Extract the (x, y) coordinate from the center of the cell holding the provided text.  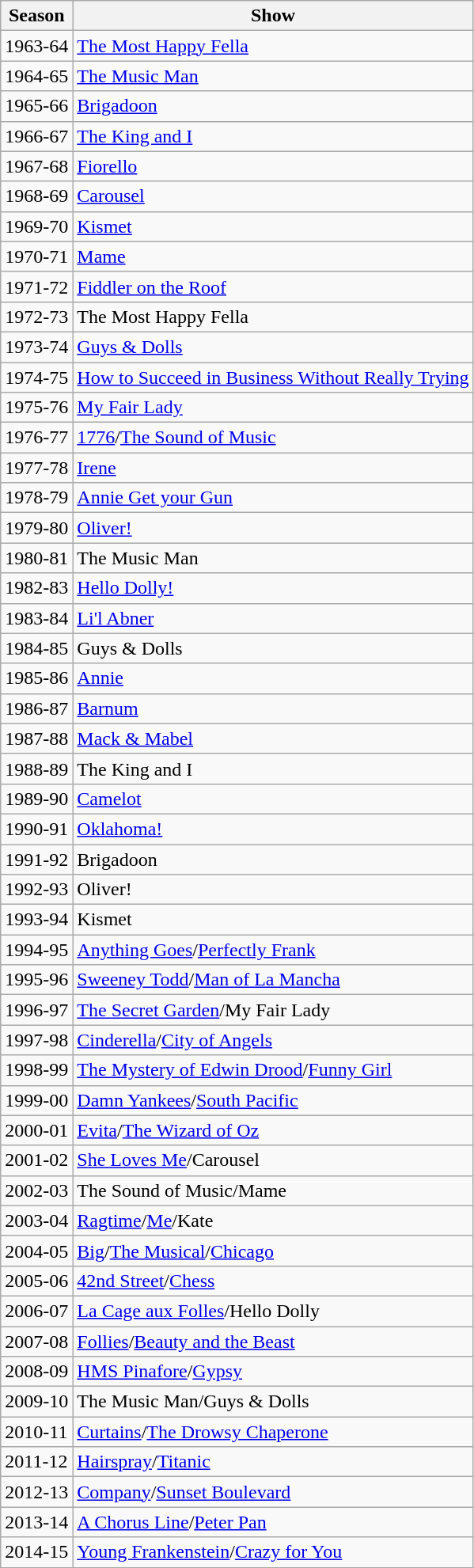
Hairspray/Titanic (273, 1462)
2000-01 (36, 1130)
Curtains/The Drowsy Chaperone (273, 1432)
Sweeney Todd/Man of La Mancha (273, 980)
How to Succeed in Business Without Really Trying (273, 378)
2002-03 (36, 1190)
1994-95 (36, 950)
Barnum (273, 708)
2006-07 (36, 1311)
Fiorello (273, 166)
Young Frankenstein/Crazy for You (273, 1552)
2010-11 (36, 1432)
1990-91 (36, 829)
2009-10 (36, 1402)
1976-77 (36, 438)
2014-15 (36, 1552)
1986-87 (36, 708)
Li'l Abner (273, 618)
1970-71 (36, 256)
1992-93 (36, 890)
Carousel (273, 196)
Damn Yankees/South Pacific (273, 1100)
Irene (273, 468)
1996-97 (36, 1010)
My Fair Lady (273, 408)
Ragtime/Me/Kate (273, 1221)
Season (36, 16)
1969-70 (36, 226)
Annie Get your Gun (273, 498)
Oklahoma! (273, 829)
1972-73 (36, 317)
1999-00 (36, 1100)
The Music Man/Guys & Dolls (273, 1402)
Camelot (273, 799)
Fiddler on the Roof (273, 287)
1991-92 (36, 859)
1993-94 (36, 920)
1964-65 (36, 76)
Evita/The Wizard of Oz (273, 1130)
1984-85 (36, 648)
1978-79 (36, 498)
2005-06 (36, 1281)
The Sound of Music/Mame (273, 1190)
1776/The Sound of Music (273, 438)
1988-89 (36, 769)
HMS Pinafore/Gypsy (273, 1372)
1963-64 (36, 46)
1977-78 (36, 468)
1982-83 (36, 588)
1966-67 (36, 136)
2008-09 (36, 1372)
2001-02 (36, 1160)
2004-05 (36, 1251)
1973-74 (36, 347)
The Mystery of Edwin Drood/Funny Girl (273, 1070)
Anything Goes/Perfectly Frank (273, 950)
1983-84 (36, 618)
1995-96 (36, 980)
1975-76 (36, 408)
She Loves Me/Carousel (273, 1160)
1985-86 (36, 678)
1998-99 (36, 1070)
2012-13 (36, 1492)
Cinderella/City of Angels (273, 1040)
1974-75 (36, 378)
La Cage aux Folles/Hello Dolly (273, 1311)
1989-90 (36, 799)
Follies/Beauty and the Beast (273, 1342)
2013-14 (36, 1522)
1968-69 (36, 196)
Hello Dolly! (273, 588)
1967-68 (36, 166)
Annie (273, 678)
Show (273, 16)
1997-98 (36, 1040)
Company/Sunset Boulevard (273, 1492)
2011-12 (36, 1462)
A Chorus Line/Peter Pan (273, 1522)
1980-81 (36, 558)
2003-04 (36, 1221)
The Secret Garden/My Fair Lady (273, 1010)
1971-72 (36, 287)
Big/The Musical/Chicago (273, 1251)
Mame (273, 256)
1979-80 (36, 528)
1987-88 (36, 738)
1965-66 (36, 106)
Mack & Mabel (273, 738)
2007-08 (36, 1342)
42nd Street/Chess (273, 1281)
